Detect which cell encompasses the target text, then output its (X, Y) center coordinate. 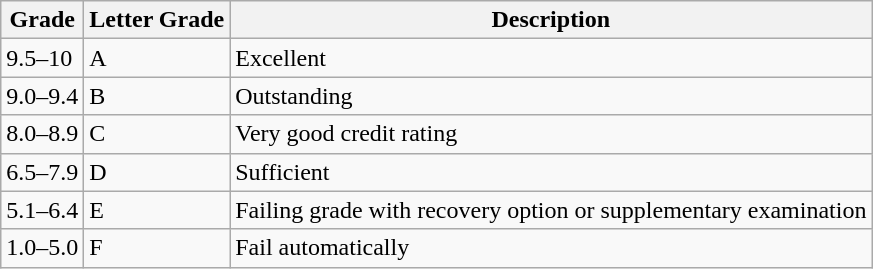
9.5–10 (42, 58)
Failing grade with recovery option or supplementary examination (551, 210)
8.0–8.9 (42, 134)
F (157, 248)
9.0–9.4 (42, 96)
Description (551, 20)
Fail automatically (551, 248)
B (157, 96)
C (157, 134)
D (157, 172)
Grade (42, 20)
Letter Grade (157, 20)
Very good credit rating (551, 134)
E (157, 210)
Excellent (551, 58)
Outstanding (551, 96)
5.1–6.4 (42, 210)
1.0–5.0 (42, 248)
6.5–7.9 (42, 172)
A (157, 58)
Sufficient (551, 172)
